Search for the cell housing the specified text and yield its (X, Y) center coordinate. 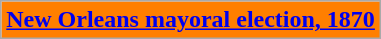
New Orleans mayoral election, 1870 (191, 20)
